Locate the cell with the specified text and output its [X, Y] center coordinate. 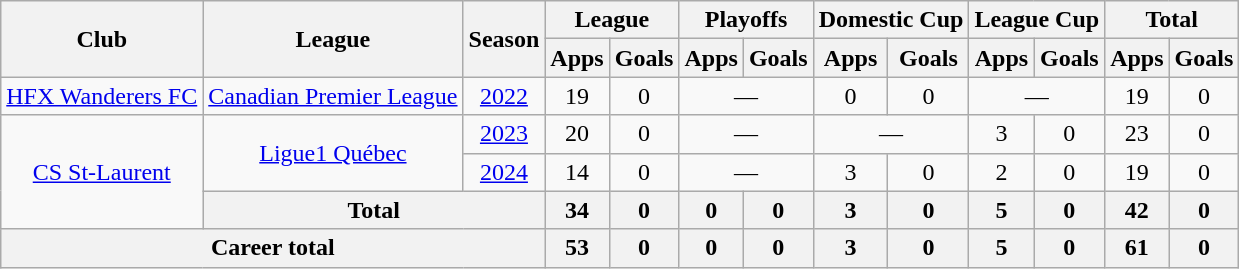
Club [102, 39]
14 [577, 172]
Playoffs [746, 20]
34 [577, 210]
League Cup [1037, 20]
Ligue1 Québec [333, 153]
2024 [504, 172]
Domestic Cup [891, 20]
20 [577, 134]
2022 [504, 96]
2 [1002, 172]
Career total [273, 248]
23 [1137, 134]
2023 [504, 134]
HFX Wanderers FC [102, 96]
Canadian Premier League [333, 96]
Season [504, 39]
61 [1137, 248]
53 [577, 248]
CS St-Laurent [102, 172]
42 [1137, 210]
